Identify which cell holds the provided text, then report its (x, y) central coordinate. 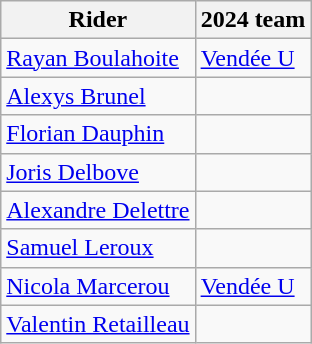
Rider (98, 20)
Alexys Brunel (98, 96)
2024 team (253, 20)
Alexandre Delettre (98, 210)
Rayan Boulahoite (98, 58)
Valentin Retailleau (98, 324)
Samuel Leroux (98, 248)
Florian Dauphin (98, 134)
Nicola Marcerou (98, 286)
Joris Delbove (98, 172)
